Provide the (X, Y) coordinate of the cell's center where the given text is located.  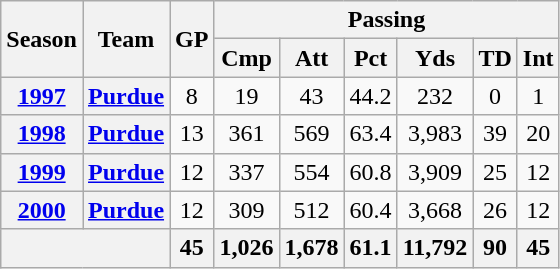
554 (312, 172)
2000 (42, 210)
63.4 (370, 134)
20 (538, 134)
Pct (370, 58)
13 (192, 134)
337 (246, 172)
26 (495, 210)
3,909 (435, 172)
8 (192, 96)
Att (312, 58)
GP (192, 39)
60.8 (370, 172)
232 (435, 96)
Season (42, 39)
1,026 (246, 248)
Int (538, 58)
361 (246, 134)
TD (495, 58)
0 (495, 96)
11,792 (435, 248)
512 (312, 210)
43 (312, 96)
Team (126, 39)
19 (246, 96)
Passing (386, 20)
569 (312, 134)
1,678 (312, 248)
309 (246, 210)
25 (495, 172)
3,668 (435, 210)
1999 (42, 172)
1 (538, 96)
Yds (435, 58)
39 (495, 134)
1998 (42, 134)
61.1 (370, 248)
90 (495, 248)
60.4 (370, 210)
1997 (42, 96)
44.2 (370, 96)
Cmp (246, 58)
3,983 (435, 134)
